Locate the cell with the specified text and output its (X, Y) center coordinate. 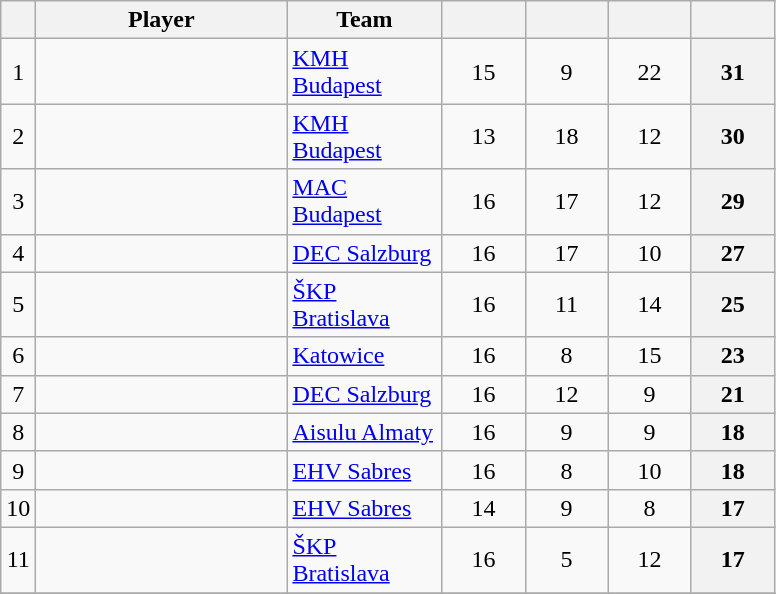
29 (732, 202)
21 (732, 394)
2 (18, 136)
27 (732, 253)
30 (732, 136)
4 (18, 253)
Aisulu Almaty (364, 432)
6 (18, 356)
MAC Budapest (364, 202)
31 (732, 72)
3 (18, 202)
1 (18, 72)
Team (364, 20)
Player (162, 20)
Katowice (364, 356)
25 (732, 304)
23 (732, 356)
13 (484, 136)
7 (18, 394)
22 (650, 72)
